Identify which cell holds the provided text, then report its (X, Y) central coordinate. 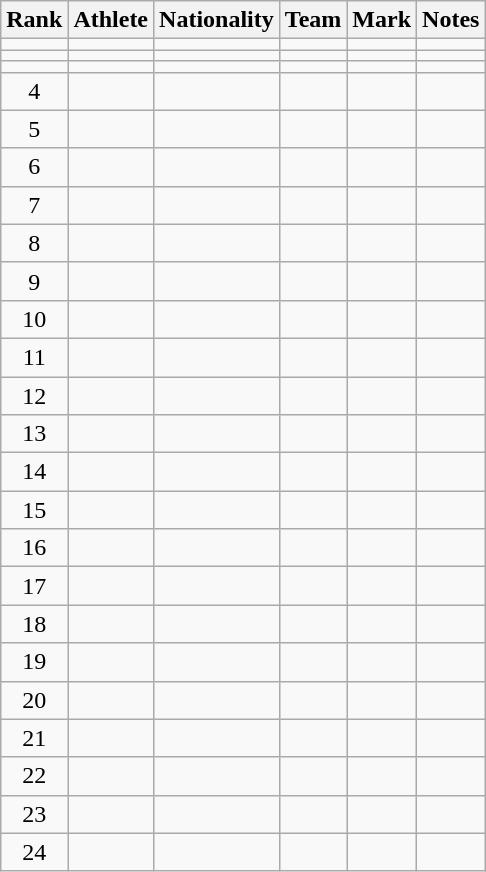
15 (34, 510)
7 (34, 205)
24 (34, 852)
9 (34, 281)
14 (34, 472)
20 (34, 700)
5 (34, 129)
22 (34, 776)
Athlete (111, 20)
6 (34, 167)
Nationality (217, 20)
10 (34, 319)
17 (34, 586)
11 (34, 357)
8 (34, 243)
Mark (382, 20)
12 (34, 395)
16 (34, 548)
Rank (34, 20)
4 (34, 91)
19 (34, 662)
Team (313, 20)
13 (34, 434)
18 (34, 624)
23 (34, 814)
Notes (451, 20)
21 (34, 738)
